Pinpoint the cell where the given text exists, returning its [x, y] midpoint coordinate. 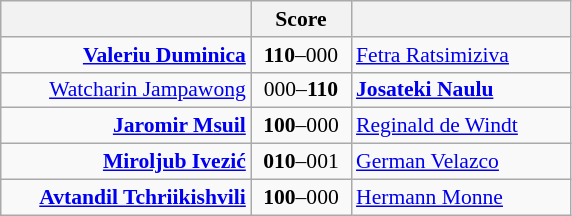
Josateki Naulu [461, 90]
Miroljub Ivezić [126, 162]
000–110 [301, 90]
Hermann Monne [461, 197]
Reginald de Windt [461, 126]
Fetra Ratsimiziva [461, 55]
010–001 [301, 162]
110–000 [301, 55]
Score [301, 19]
Avtandil Tchriikishvili [126, 197]
Jaromir Msuil [126, 126]
Valeriu Duminica [126, 55]
German Velazco [461, 162]
Watcharin Jampawong [126, 90]
